Find where the given text appears and provide that cell's center as (x, y) coordinate. 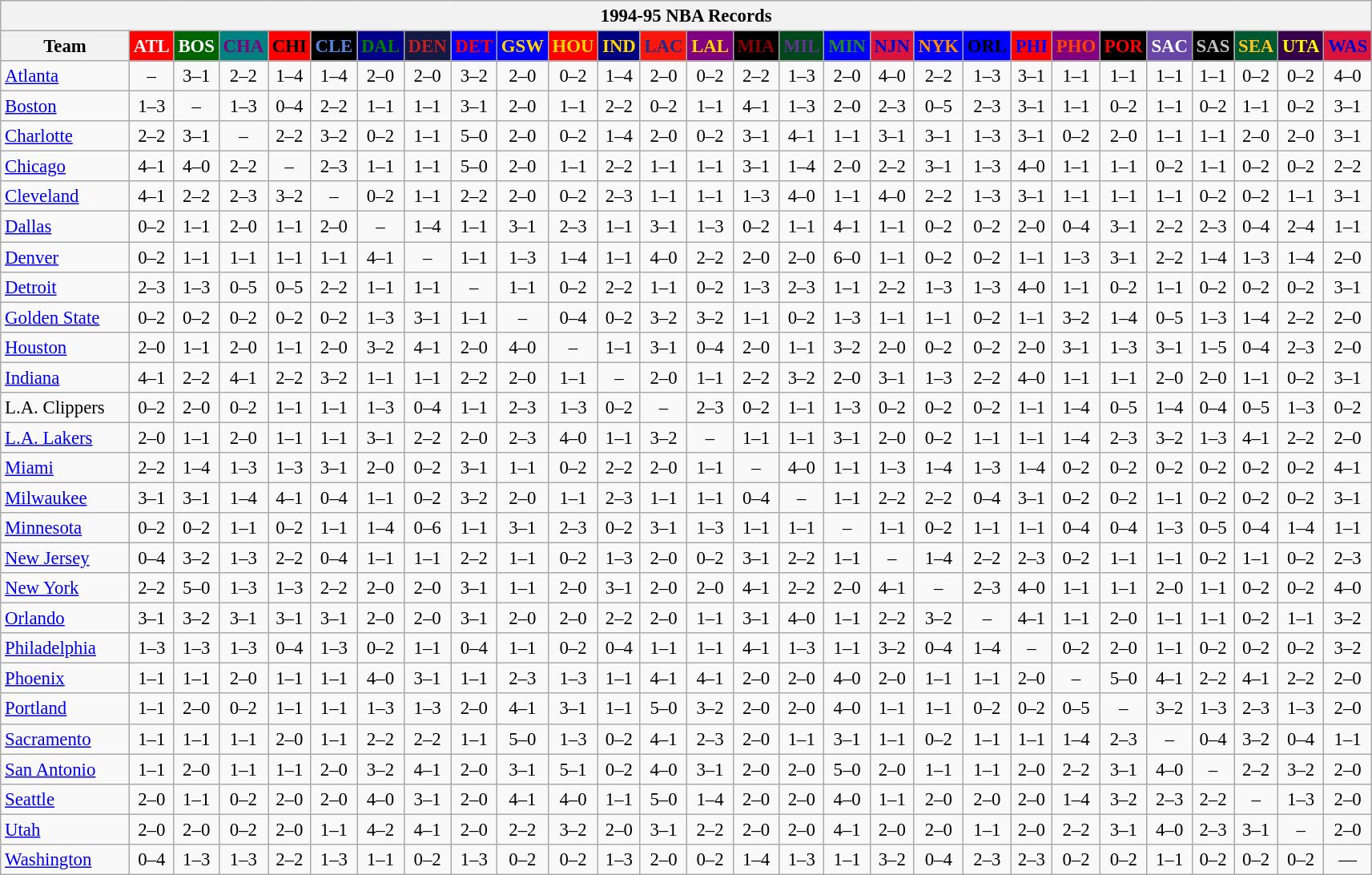
Detroit (66, 287)
ATL (151, 46)
GSW (522, 46)
Boston (66, 107)
6–0 (847, 257)
MIN (847, 46)
5–1 (573, 769)
4–2 (381, 829)
MIA (756, 46)
Golden State (66, 317)
Utah (66, 829)
PHO (1076, 46)
SAC (1169, 46)
MIL (802, 46)
NYK (939, 46)
WAS (1348, 46)
Orlando (66, 619)
LAL (710, 46)
1994-95 NBA Records (686, 16)
POR (1123, 46)
Seattle (66, 799)
Washington (66, 860)
PHI (1032, 46)
Phoenix (66, 679)
UTA (1301, 46)
CLE (333, 46)
0–6 (428, 528)
Minnesota (66, 528)
Dallas (66, 227)
Atlanta (66, 76)
Milwaukee (66, 498)
San Antonio (66, 769)
New York (66, 588)
Portland (66, 709)
DET (474, 46)
Cleveland (66, 196)
ORL (987, 46)
2–4 (1301, 227)
DEN (428, 46)
Miami (66, 468)
New Jersey (66, 558)
NJN (892, 46)
Philadelphia (66, 648)
SAS (1213, 46)
IND (619, 46)
HOU (573, 46)
CHI (289, 46)
Sacramento (66, 739)
— (1348, 860)
Denver (66, 257)
Houston (66, 347)
BOS (196, 46)
L.A. Clippers (66, 408)
SEA (1256, 46)
LAC (663, 46)
DAL (381, 46)
Charlotte (66, 136)
Chicago (66, 167)
CHA (243, 46)
1–5 (1213, 347)
L.A. Lakers (66, 437)
Indiana (66, 377)
Team (66, 46)
